Search for the cell housing the specified text and yield its (x, y) center coordinate. 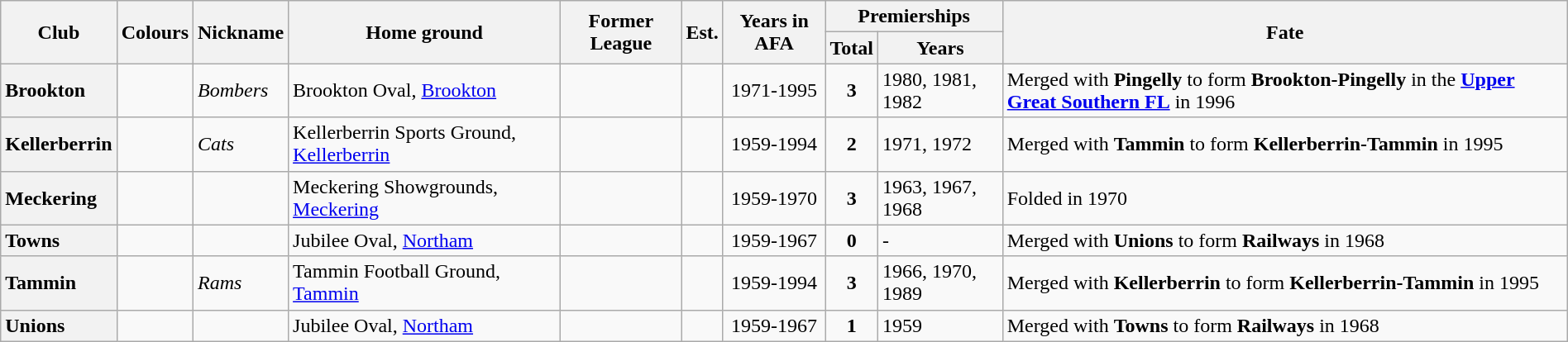
Merged with Unions to form Railways in 1968 (1285, 240)
Cats (241, 144)
Total (852, 48)
Merged with Towns to form Railways in 1968 (1285, 325)
0 (852, 240)
Merged with Pingelly to form Brookton-Pingelly in the Upper Great Southern FL in 1996 (1285, 91)
- (939, 240)
1966, 1970, 1989 (939, 283)
Meckering Showgrounds, Meckering (425, 198)
Brookton (59, 91)
Former League (621, 32)
Rams (241, 283)
1971-1995 (774, 91)
Merged with Kellerberrin to form Kellerberrin-Tammin in 1995 (1285, 283)
Meckering (59, 198)
1959-1970 (774, 198)
Premierships (914, 17)
Years in AFA (774, 32)
2 (852, 144)
Bombers (241, 91)
Unions (59, 325)
1963, 1967, 1968 (939, 198)
Fate (1285, 32)
Kellerberrin Sports Ground, Kellerberrin (425, 144)
Club (59, 32)
Years (939, 48)
1971, 1972 (939, 144)
Kellerberrin (59, 144)
Colours (155, 32)
Tammin Football Ground, Tammin (425, 283)
Merged with Tammin to form Kellerberrin-Tammin in 1995 (1285, 144)
Home ground (425, 32)
Tammin (59, 283)
1980, 1981, 1982 (939, 91)
1 (852, 325)
Brookton Oval, Brookton (425, 91)
Folded in 1970 (1285, 198)
1959 (939, 325)
Towns (59, 240)
Nickname (241, 32)
Est. (702, 32)
